From the cell containing the given text, extract its center point as (x, y) coordinate. 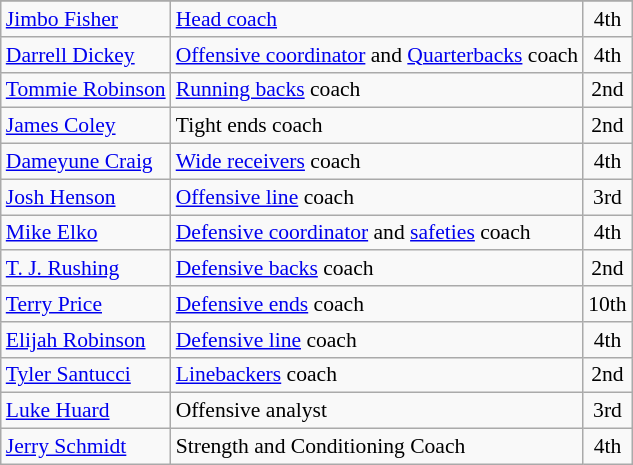
Josh Henson (86, 197)
Defensive coordinator and safeties coach (378, 233)
Defensive ends coach (378, 304)
Darrell Dickey (86, 55)
Strength and Conditioning Coach (378, 447)
Offensive analyst (378, 411)
Tyler Santucci (86, 375)
Jimbo Fisher (86, 19)
James Coley (86, 126)
Tight ends coach (378, 126)
Offensive coordinator and Quarterbacks coach (378, 55)
Jerry Schmidt (86, 447)
10th (608, 304)
Dameyune Craig (86, 162)
Luke Huard (86, 411)
Defensive line coach (378, 340)
Offensive line coach (378, 197)
Linebackers coach (378, 375)
Tommie Robinson (86, 90)
T. J. Rushing (86, 269)
Elijah Robinson (86, 340)
Defensive backs coach (378, 269)
Wide receivers coach (378, 162)
Head coach (378, 19)
Running backs coach (378, 90)
Mike Elko (86, 233)
Terry Price (86, 304)
